Determine the [X, Y] coordinate at the center of the cell enclosing the given text.  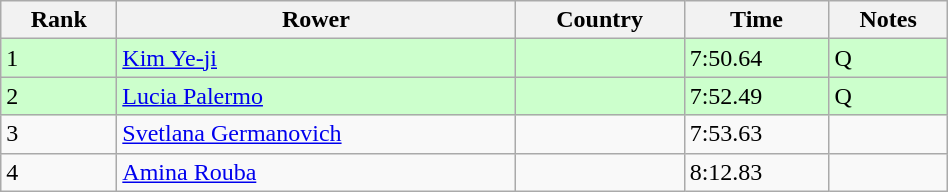
Rank [59, 20]
3 [59, 134]
Country [600, 20]
2 [59, 96]
1 [59, 58]
Lucia Palermo [316, 96]
Kim Ye-ji [316, 58]
8:12.83 [756, 172]
Svetlana Germanovich [316, 134]
7:52.49 [756, 96]
7:50.64 [756, 58]
Time [756, 20]
Amina Rouba [316, 172]
Rower [316, 20]
4 [59, 172]
7:53.63 [756, 134]
Notes [888, 20]
